Pinpoint the cell where the given text exists, returning its [x, y] midpoint coordinate. 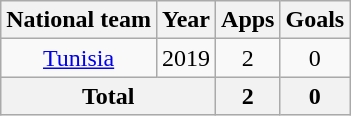
National team [79, 20]
Year [186, 20]
Goals [315, 20]
Total [108, 96]
Tunisia [79, 58]
2019 [186, 58]
Apps [248, 20]
